Capture the cell that displays the provided text and extract its [x, y] central coordinate. 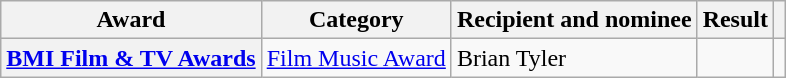
Brian Tyler [574, 58]
BMI Film & TV Awards [131, 58]
Result [735, 20]
Award [131, 20]
Film Music Award [356, 58]
Category [356, 20]
Recipient and nominee [574, 20]
